Scan for the cell matching the given text and deliver its (X, Y) coordinate at center. 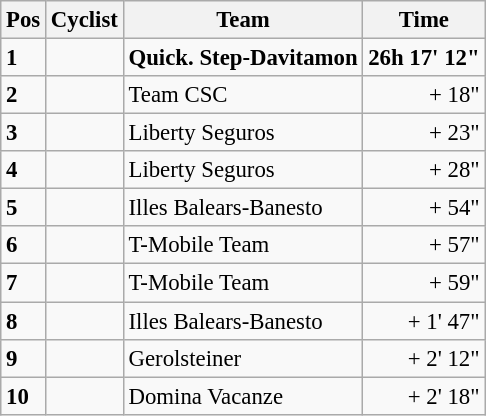
+ 28" (424, 170)
+ 2' 12" (424, 358)
4 (24, 170)
10 (24, 396)
+ 23" (424, 133)
+ 1' 47" (424, 321)
Team CSC (243, 95)
3 (24, 133)
+ 54" (424, 208)
Time (424, 20)
Domina Vacanze (243, 396)
9 (24, 358)
+ 57" (424, 245)
Gerolsteiner (243, 358)
8 (24, 321)
1 (24, 58)
7 (24, 283)
+ 18" (424, 95)
+ 2' 18" (424, 396)
Cyclist (85, 20)
6 (24, 245)
+ 59" (424, 283)
26h 17' 12" (424, 58)
2 (24, 95)
Team (243, 20)
5 (24, 208)
Pos (24, 20)
Quick. Step-Davitamon (243, 58)
